Scan for the cell matching the given text and deliver its [X, Y] coordinate at center. 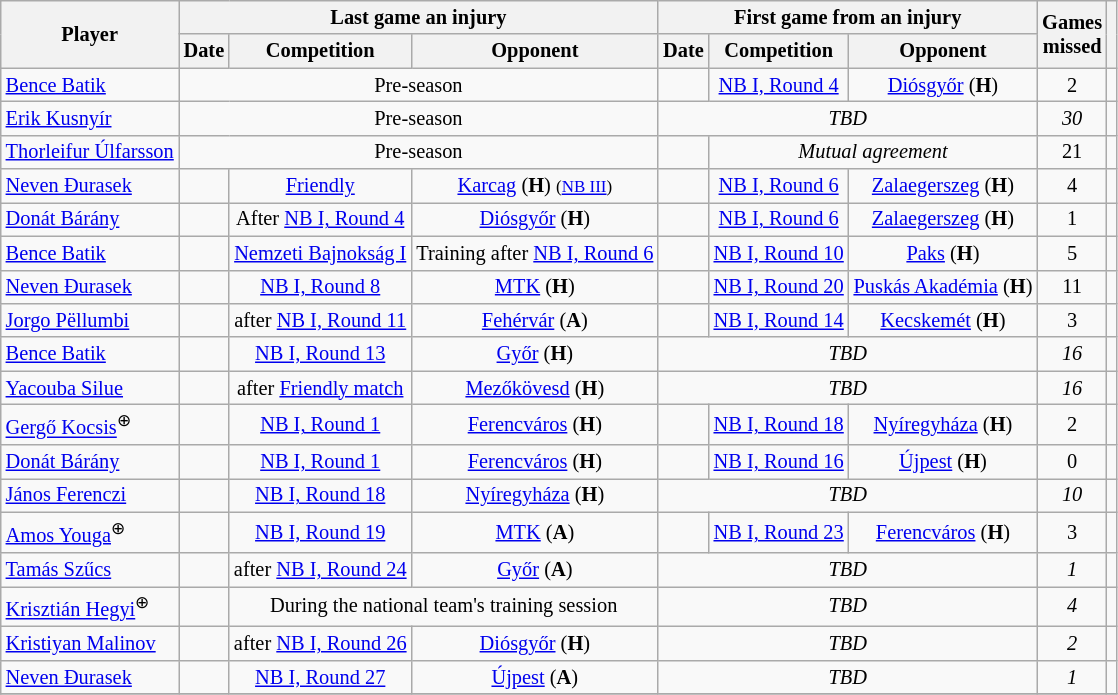
First game from an injury [848, 17]
NB I, Round 14 [779, 320]
Nemzeti Bajnokság I [320, 253]
Yacouba Silue [90, 388]
21 [1072, 152]
Puskás Akadémia (H) [944, 287]
Újpest (A) [534, 677]
after NB I, Round 26 [320, 644]
Training after NB I, Round 6 [534, 253]
János Ferenczi [90, 495]
Jorgo Pëllumbi [90, 320]
NB I, Round 8 [320, 287]
NB I, Round 4 [779, 85]
Karcag (H) (NB III) [534, 186]
Kecskemét (H) [944, 320]
Tamás Szűcs [90, 569]
Player [90, 34]
after Friendly match [320, 388]
Amos Youga⊕ [90, 532]
NB I, Round 13 [320, 354]
NB I, Round 16 [779, 462]
Gergő Kocsis⊕ [90, 424]
NB I, Round 10 [779, 253]
Fehérvár (A) [534, 320]
Újpest (H) [944, 462]
NB I, Round 20 [779, 287]
MTK (A) [534, 532]
Mezőkövesd (H) [534, 388]
after NB I, Round 24 [320, 569]
Kristiyan Malinov [90, 644]
Paks (H) [944, 253]
10 [1072, 495]
Győr (A) [534, 569]
MTK (H) [534, 287]
0 [1072, 462]
30 [1072, 118]
After NB I, Round 4 [320, 219]
Erik Kusnyír [90, 118]
NB I, Round 19 [320, 532]
Mutual agreement [874, 152]
During the national team's training session [444, 606]
11 [1072, 287]
Last game an injury [419, 17]
NB I, Round 23 [779, 532]
Győr (H) [534, 354]
after NB I, Round 11 [320, 320]
Friendly [320, 186]
5 [1072, 253]
Gamesmissed [1072, 34]
NB I, Round 27 [320, 677]
Krisztián Hegyi⊕ [90, 606]
Thorleifur Úlfarsson [90, 152]
